Extract the [x, y] coordinate from the center of the cell holding the provided text.  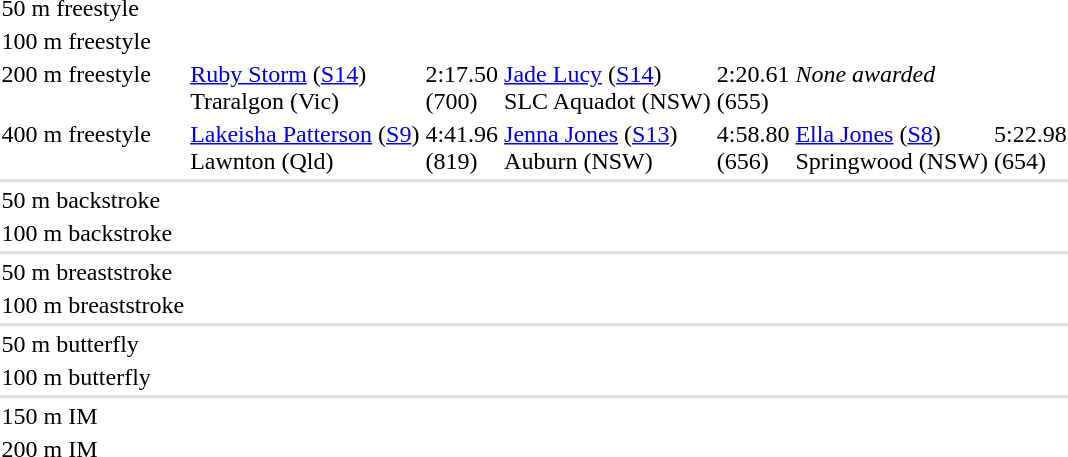
400 m freestyle [93, 148]
50 m breaststroke [93, 272]
2:20.61(655) [753, 88]
50 m backstroke [93, 200]
100 m freestyle [93, 41]
Ella Jones (S8)Springwood (NSW) [892, 148]
2:17.50(700) [462, 88]
50 m butterfly [93, 344]
100 m butterfly [93, 377]
4:58.80(656) [753, 148]
Jenna Jones (S13)Auburn (NSW) [608, 148]
Ruby Storm (S14)Traralgon (Vic) [305, 88]
150 m IM [93, 416]
None awarded [931, 88]
100 m breaststroke [93, 305]
200 m freestyle [93, 88]
4:41.96(819) [462, 148]
Jade Lucy (S14)SLC Aquadot (NSW) [608, 88]
100 m backstroke [93, 233]
Lakeisha Patterson (S9)Lawnton (Qld) [305, 148]
